Scan for the cell matching the given text and deliver its [X, Y] coordinate at center. 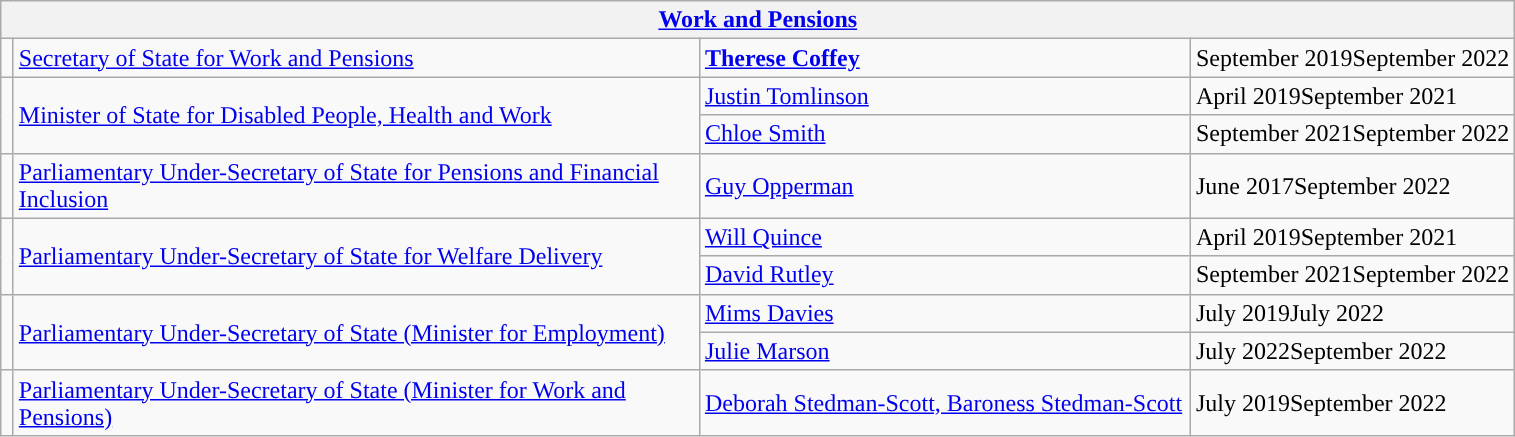
Parliamentary Under-Secretary of State for Welfare Delivery [356, 256]
June 2017September 2022 [1352, 186]
Guy Opperman [944, 186]
Parliamentary Under-Secretary of State for Pensions and Financial Inclusion [356, 186]
Secretary of State for Work and Pensions [356, 58]
September 2019September 2022 [1352, 58]
Parliamentary Under-Secretary of State (Minister for Employment) [356, 332]
Therese Coffey [944, 58]
David Rutley [944, 275]
Justin Tomlinson [944, 96]
July 2019July 2022 [1352, 313]
Will Quince [944, 237]
Julie Marson [944, 351]
Work and Pensions [758, 20]
Deborah Stedman-Scott, Baroness Stedman-Scott [944, 402]
Parliamentary Under-Secretary of State (Minister for Work and Pensions) [356, 402]
Minister of State for Disabled People, Health and Work [356, 115]
Chloe Smith [944, 134]
Mims Davies [944, 313]
July 2022September 2022 [1352, 351]
July 2019September 2022 [1352, 402]
